Locate the cell with the specified text and output its (x, y) center coordinate. 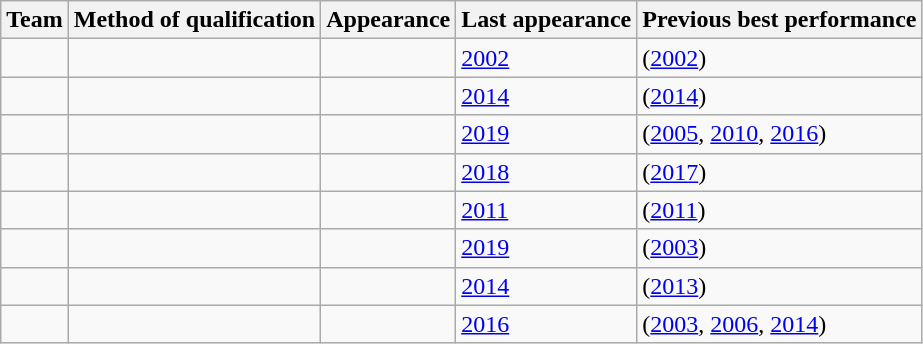
(2003) (780, 248)
2011 (546, 210)
(2017) (780, 172)
(2003, 2006, 2014) (780, 324)
2016 (546, 324)
Appearance (388, 20)
Previous best performance (780, 20)
(2014) (780, 96)
(2005, 2010, 2016) (780, 134)
2002 (546, 58)
2018 (546, 172)
Method of qualification (194, 20)
(2013) (780, 286)
Last appearance (546, 20)
Team (35, 20)
(2011) (780, 210)
(2002) (780, 58)
